Return (x, y) of the center of cell containing provided text 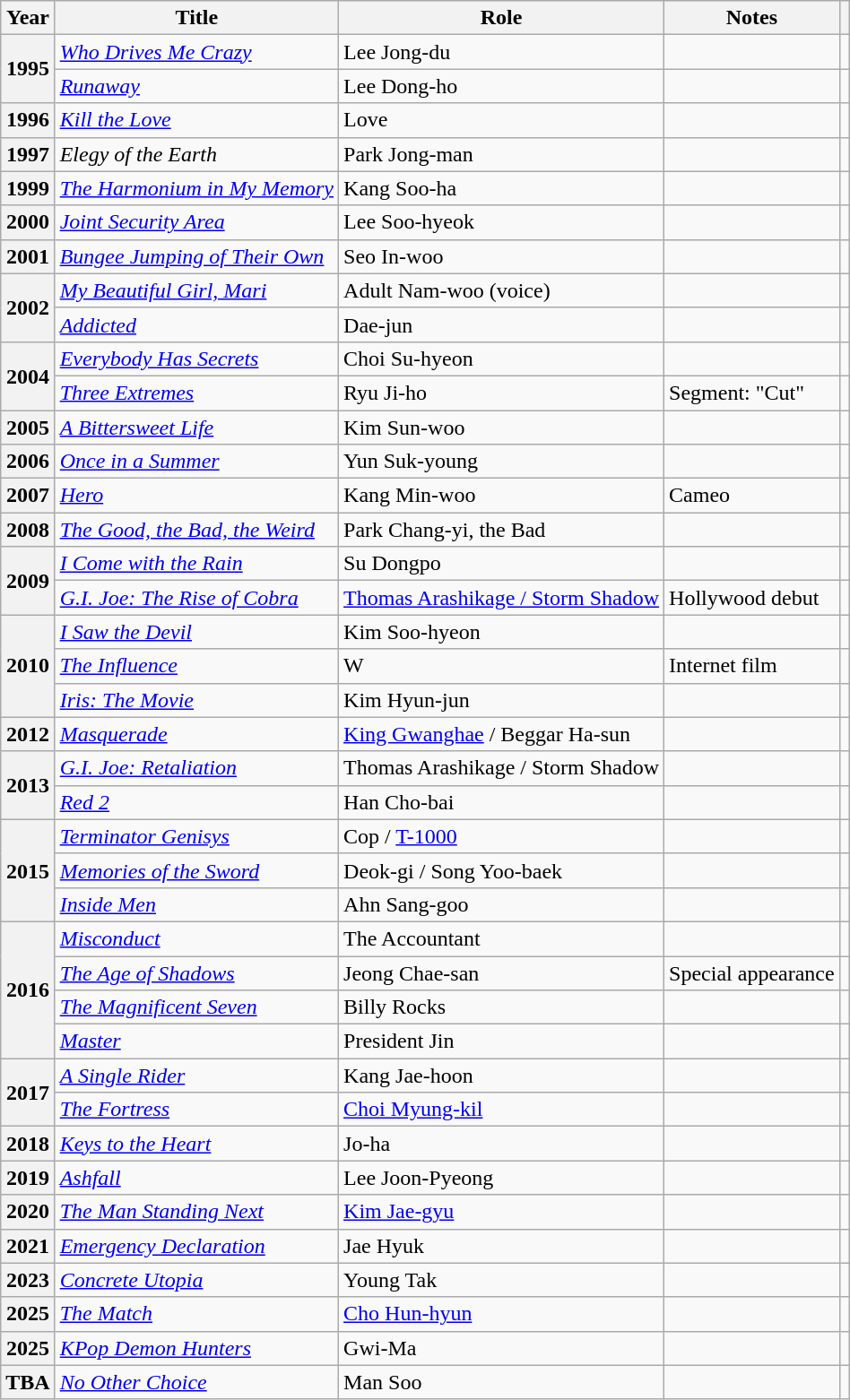
A Single Rider (196, 1076)
Notes (752, 18)
My Beautiful Girl, Mari (196, 290)
Choi Su-hyeon (502, 359)
Concrete Utopia (196, 1280)
Ashfall (196, 1178)
2000 (28, 222)
Lee Jong-du (502, 52)
Jo-ha (502, 1144)
KPop Demon Hunters (196, 1348)
The Good, the Bad, the Weird (196, 530)
The Accountant (502, 938)
2020 (28, 1212)
Master (196, 1041)
A Bittersweet Life (196, 428)
2009 (28, 581)
Keys to the Heart (196, 1144)
2019 (28, 1178)
2018 (28, 1144)
Misconduct (196, 938)
Red 2 (196, 802)
Emergency Declaration (196, 1246)
Seo In-woo (502, 256)
G.I. Joe: The Rise of Cobra (196, 598)
Cho Hun-hyun (502, 1314)
Runaway (196, 86)
Ahn Sang-goo (502, 904)
I Come with the Rain (196, 564)
The Match (196, 1314)
2016 (28, 990)
The Influence (196, 666)
1996 (28, 120)
Lee Soo-hyeok (502, 222)
Hollywood debut (752, 598)
Kim Soo-hyeon (502, 632)
2007 (28, 496)
Special appearance (752, 972)
Love (502, 120)
The Fortress (196, 1110)
2001 (28, 256)
Terminator Genisys (196, 836)
I Saw the Devil (196, 632)
Man Soo (502, 1382)
1997 (28, 154)
Kill the Love (196, 120)
Who Drives Me Crazy (196, 52)
Cop / T-1000 (502, 836)
Adult Nam-woo (voice) (502, 290)
Han Cho-bai (502, 802)
The Harmonium in My Memory (196, 188)
Segment: "Cut" (752, 393)
Three Extremes (196, 393)
The Age of Shadows (196, 972)
Cameo (752, 496)
Park Jong-man (502, 154)
Title (196, 18)
Lee Dong-ho (502, 86)
W (502, 666)
President Jin (502, 1041)
Park Chang-yi, the Bad (502, 530)
Kim Sun-woo (502, 428)
Kim Hyun-jun (502, 700)
No Other Choice (196, 1382)
King Gwanghae / Beggar Ha-sun (502, 734)
Internet film (752, 666)
2017 (28, 1093)
Kang Jae-hoon (502, 1076)
2005 (28, 428)
2013 (28, 785)
Hero (196, 496)
Addicted (196, 324)
2021 (28, 1246)
Billy Rocks (502, 1007)
Once in a Summer (196, 462)
1999 (28, 188)
Kang Soo-ha (502, 188)
Year (28, 18)
Jae Hyuk (502, 1246)
The Magnificent Seven (196, 1007)
Iris: The Movie (196, 700)
2010 (28, 666)
Deok-gi / Song Yoo-baek (502, 870)
G.I. Joe: Retaliation (196, 768)
1995 (28, 69)
Ryu Ji-ho (502, 393)
Elegy of the Earth (196, 154)
Everybody Has Secrets (196, 359)
The Man Standing Next (196, 1212)
2012 (28, 734)
Yun Suk-young (502, 462)
Choi Myung-kil (502, 1110)
Dae-jun (502, 324)
2015 (28, 870)
TBA (28, 1382)
2006 (28, 462)
Joint Security Area (196, 222)
Lee Joon-Pyeong (502, 1178)
Kang Min-woo (502, 496)
Role (502, 18)
2002 (28, 307)
Su Dongpo (502, 564)
Gwi-Ma (502, 1348)
Young Tak (502, 1280)
Bungee Jumping of Their Own (196, 256)
2004 (28, 376)
Masquerade (196, 734)
2008 (28, 530)
Kim Jae-gyu (502, 1212)
Memories of the Sword (196, 870)
Jeong Chae-san (502, 972)
Inside Men (196, 904)
2023 (28, 1280)
